Locate the cell with the specified text and output its [x, y] center coordinate. 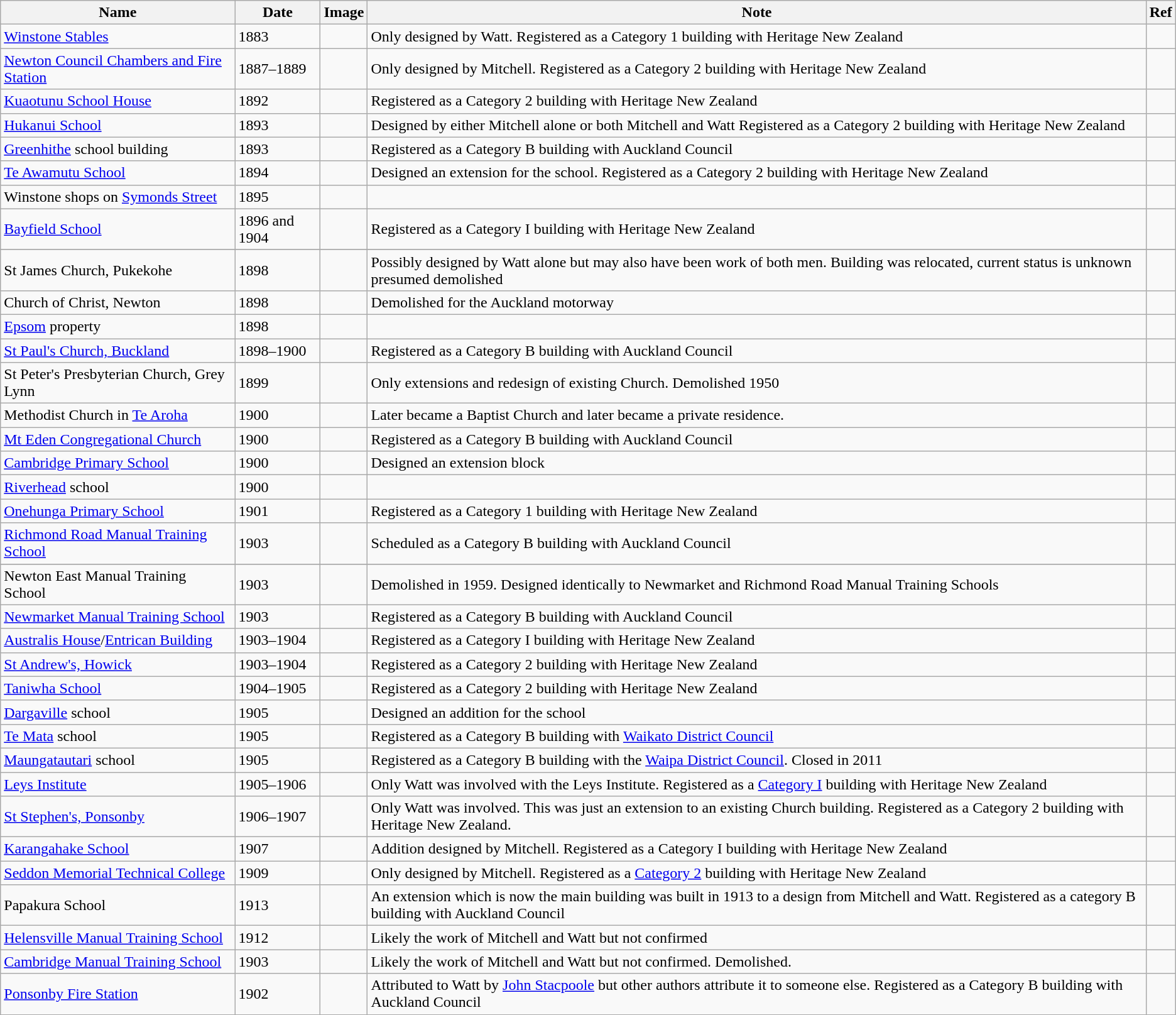
Cambridge Manual Training School [118, 962]
1894 [278, 173]
Demolished in 1959. Designed identically to Newmarket and Richmond Road Manual Training Schools [756, 584]
1895 [278, 197]
Designed an extension block [756, 463]
Only Watt was involved with the Leys Institute. Registered as a Category I building with Heritage New Zealand [756, 784]
1912 [278, 938]
1896 and 1904 [278, 229]
Onehunga Primary School [118, 511]
Date [278, 13]
Winstone Stables [118, 36]
Church of Christ, Newton [118, 302]
Demolished for the Auckland motorway [756, 302]
Karangahake School [118, 849]
Newton East Manual Training School [118, 584]
1902 [278, 994]
Te Mata school [118, 736]
Bayfield School [118, 229]
Hukanui School [118, 125]
1909 [278, 873]
St Paul's Church, Buckland [118, 350]
1904–1905 [278, 688]
1898–1900 [278, 350]
Newton Council Chambers and Fire Station [118, 69]
Ref [1161, 13]
1905–1906 [278, 784]
Papakura School [118, 905]
Designed an extension for the school. Registered as a Category 2 building with Heritage New Zealand [756, 173]
Riverhead school [118, 487]
Registered as a Category B building with Waikato District Council [756, 736]
Newmarket Manual Training School [118, 617]
Likely the work of Mitchell and Watt but not confirmed. Demolished. [756, 962]
Possibly designed by Watt alone but may also have been work of both men. Building was relocated, current status is unknown presumed demolished [756, 270]
Dargaville school [118, 712]
Epsom property [118, 326]
Note [756, 13]
Winstone shops on Symonds Street [118, 197]
Likely the work of Mitchell and Watt but not confirmed [756, 938]
Kuaotunu School House [118, 101]
Designed an addition for the school [756, 712]
1901 [278, 511]
Taniwha School [118, 688]
1906–1907 [278, 817]
Only Watt was involved. This was just an extension to an existing Church building. Registered as a Category 2 building with Heritage New Zealand. [756, 817]
1899 [278, 383]
1892 [278, 101]
1887–1889 [278, 69]
Richmond Road Manual Training School [118, 543]
Cambridge Primary School [118, 463]
Image [344, 13]
Registered as a Category 1 building with Heritage New Zealand [756, 511]
Later became a Baptist Church and later became a private residence. [756, 415]
Only designed by Watt. Registered as a Category 1 building with Heritage New Zealand [756, 36]
St Andrew's, Howick [118, 664]
1883 [278, 36]
Helensville Manual Training School [118, 938]
Registered as a Category B building with the Waipa District Council. Closed in 2011 [756, 760]
Attributed to Watt by John Stacpoole but other authors attribute it to someone else. Registered as a Category B building with Auckland Council [756, 994]
Methodist Church in Te Aroha [118, 415]
Addition designed by Mitchell. Registered as a Category I building with Heritage New Zealand [756, 849]
Name [118, 13]
Ponsonby Fire Station [118, 994]
1913 [278, 905]
St Peter's Presbyterian Church, Grey Lynn [118, 383]
1907 [278, 849]
Mt Eden Congregational Church [118, 439]
Scheduled as a Category B building with Auckland Council [756, 543]
Leys Institute [118, 784]
Te Awamutu School [118, 173]
Australis House/Entrican Building [118, 640]
St Stephen's, Ponsonby [118, 817]
Maungatautari school [118, 760]
Seddon Memorial Technical College [118, 873]
St James Church, Pukekohe [118, 270]
Greenhithe school building [118, 149]
Designed by either Mitchell alone or both Mitchell and Watt Registered as a Category 2 building with Heritage New Zealand [756, 125]
Only extensions and redesign of existing Church. Demolished 1950 [756, 383]
